Return (X, Y) of the center of cell containing provided text 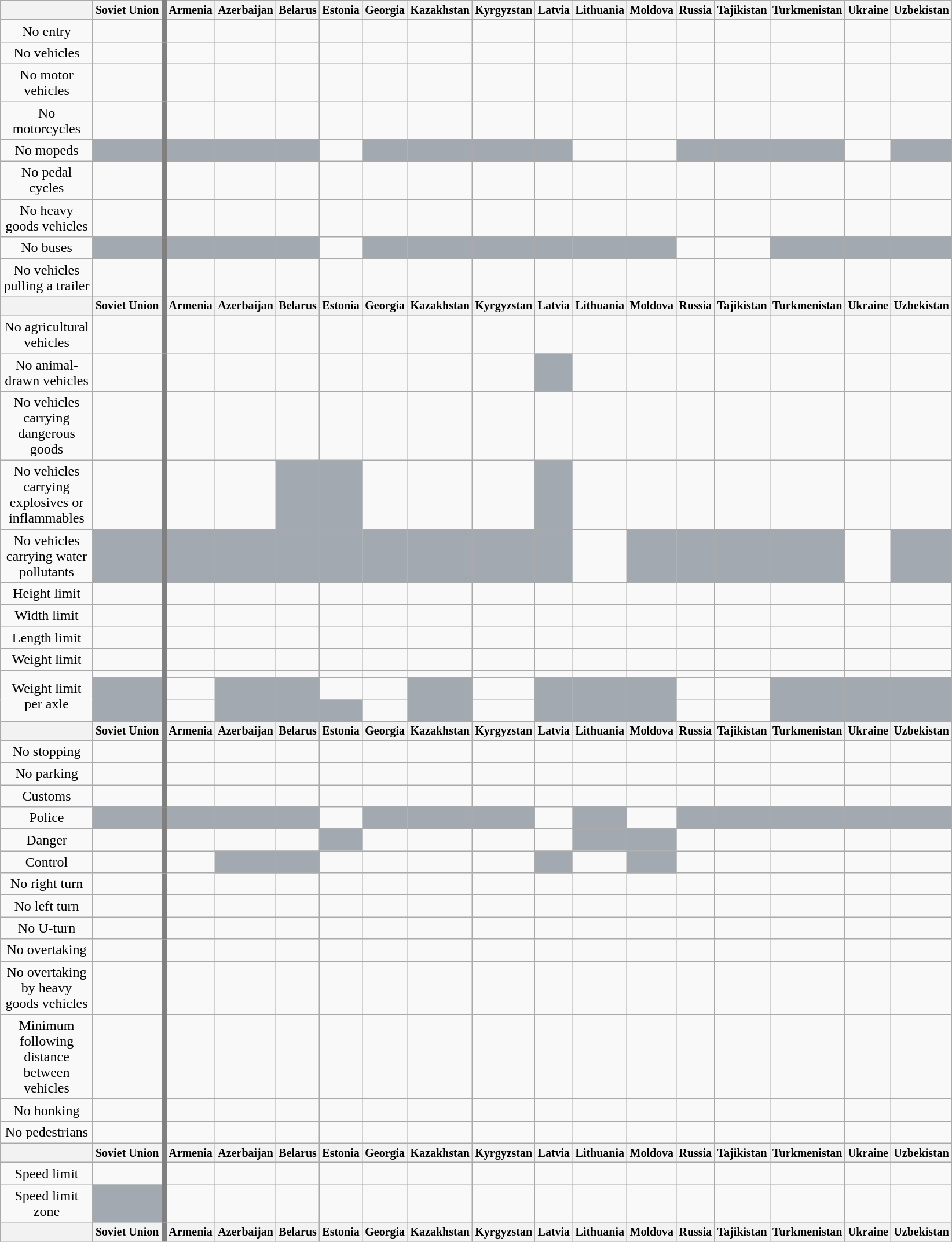
No overtaking by heavy goods vehicles (46, 988)
Weight limit per axle (46, 696)
No vehicles (46, 53)
No motorcycles (46, 120)
No vehicles pulling a trailer (46, 278)
No left turn (46, 906)
Police (46, 818)
No stopping (46, 751)
Minimum following distance between vehicles (46, 1057)
No agricultural vehicles (46, 335)
No pedestrians (46, 1132)
No entry (46, 31)
No heavy goods vehicles (46, 218)
Speed limit (46, 1174)
No vehicles carrying explosives or inflammables (46, 495)
Danger (46, 840)
No vehicles carrying dangerous goods (46, 425)
No mopeds (46, 150)
No overtaking (46, 950)
No animal-drawn vehicles (46, 372)
No honking (46, 1110)
No right turn (46, 884)
No U-turn (46, 928)
Weight limit (46, 660)
No parking (46, 774)
Customs (46, 796)
Width limit (46, 616)
Control (46, 862)
No vehicles carrying water pollutants (46, 556)
Height limit (46, 594)
No buses (46, 248)
No pedal cycles (46, 181)
Length limit (46, 638)
No motor vehicles (46, 82)
Speed limit zone (46, 1204)
